Find where the given text appears and provide that cell's center as [X, Y] coordinate. 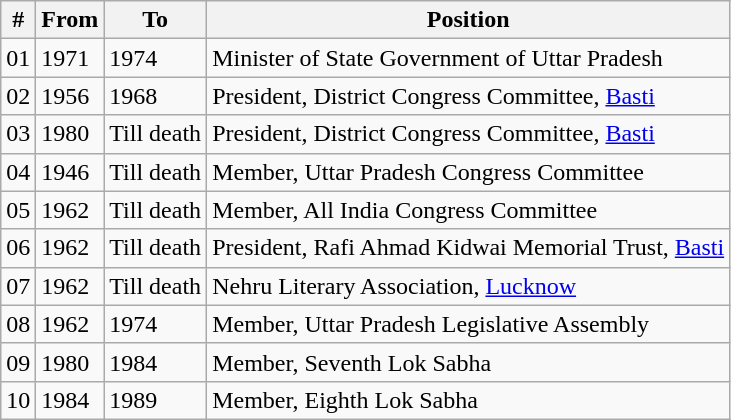
02 [18, 96]
1956 [70, 96]
1946 [70, 172]
Nehru Literary Association, Lucknow [468, 286]
# [18, 20]
Member, Uttar Pradesh Legislative Assembly [468, 324]
1971 [70, 58]
03 [18, 134]
09 [18, 362]
1989 [156, 400]
Minister of State Government of Uttar Pradesh [468, 58]
05 [18, 210]
Member, Seventh Lok Sabha [468, 362]
06 [18, 248]
10 [18, 400]
Position [468, 20]
04 [18, 172]
01 [18, 58]
1968 [156, 96]
Member, Uttar Pradesh Congress Committee [468, 172]
07 [18, 286]
Member, Eighth Lok Sabha [468, 400]
President, Rafi Ahmad Kidwai Memorial Trust, Basti [468, 248]
Member, All India Congress Committee [468, 210]
From [70, 20]
08 [18, 324]
To [156, 20]
